For the text-containing cell, return its midpoint in (X, Y) coordinate format. 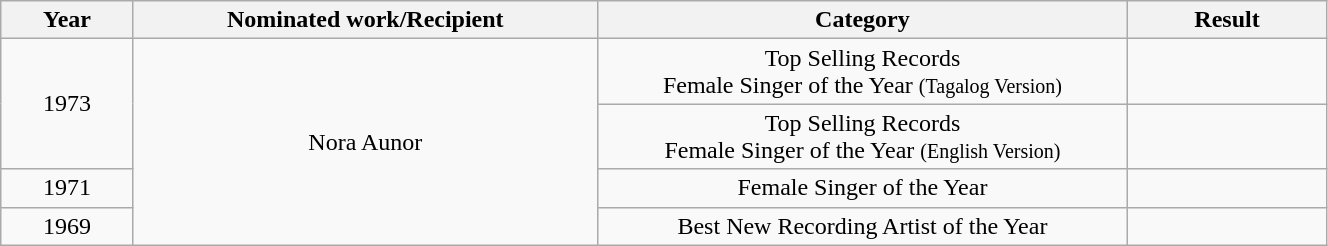
Top Selling RecordsFemale Singer of the Year (English Version) (862, 136)
1973 (68, 104)
Top Selling RecordsFemale Singer of the Year (Tagalog Version) (862, 72)
Result (1228, 20)
Female Singer of the Year (862, 188)
Category (862, 20)
Nominated work/Recipient (365, 20)
1971 (68, 188)
Year (68, 20)
Best New Recording Artist of the Year (862, 226)
1969 (68, 226)
Nora Aunor (365, 142)
